Pinpoint the cell where the given text exists, returning its [x, y] midpoint coordinate. 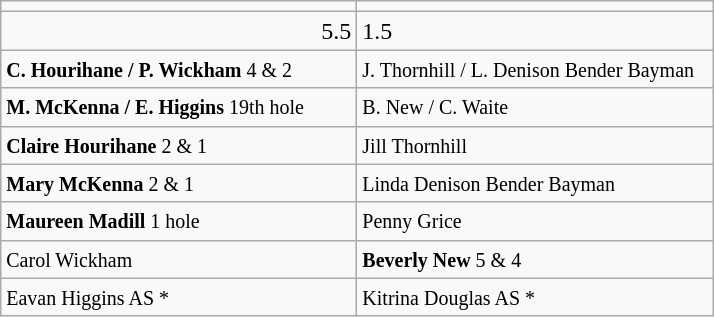
Jill Thornhill [535, 145]
B. New / C. Waite [535, 107]
Kitrina Douglas AS * [535, 297]
M. McKenna / E. Higgins 19th hole [179, 107]
1.5 [535, 31]
Penny Grice [535, 221]
Eavan Higgins AS * [179, 297]
Carol Wickham [179, 259]
J. Thornhill / L. Denison Bender Bayman [535, 69]
Claire Hourihane 2 & 1 [179, 145]
Mary McKenna 2 & 1 [179, 183]
Linda Denison Bender Bayman [535, 183]
C. Hourihane / P. Wickham 4 & 2 [179, 69]
Beverly New 5 & 4 [535, 259]
Maureen Madill 1 hole [179, 221]
5.5 [179, 31]
